Scan for the cell matching the given text and deliver its [X, Y] coordinate at center. 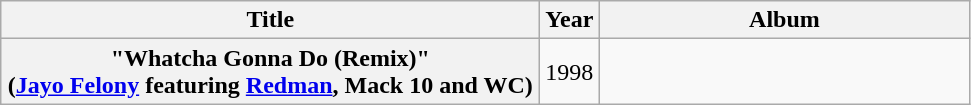
Album [784, 20]
Year [570, 20]
1998 [570, 72]
"Whatcha Gonna Do (Remix)"(Jayo Felony featuring Redman, Mack 10 and WC) [270, 72]
Title [270, 20]
